Identify which cell holds the provided text, then report its (X, Y) central coordinate. 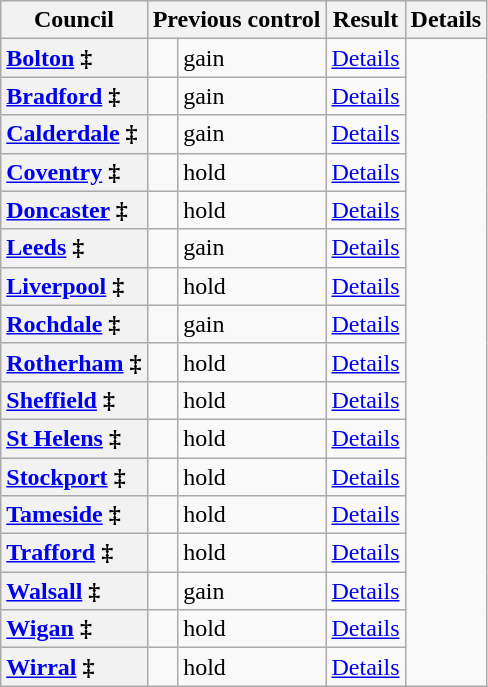
Leeds ‡ (74, 248)
Rotherham ‡ (74, 362)
Bolton ‡ (74, 58)
Coventry ‡ (74, 172)
Previous control (236, 20)
Rochdale ‡ (74, 324)
Stockport ‡ (74, 477)
Tameside ‡ (74, 515)
Council (74, 20)
Doncaster ‡ (74, 210)
St Helens ‡ (74, 438)
Walsall ‡ (74, 591)
Sheffield ‡ (74, 400)
Result (366, 20)
Wigan ‡ (74, 629)
Liverpool ‡ (74, 286)
Trafford ‡ (74, 553)
Wirral ‡ (74, 667)
Calderdale ‡ (74, 134)
Bradford ‡ (74, 96)
